Detect which cell encompasses the target text, then output its (X, Y) center coordinate. 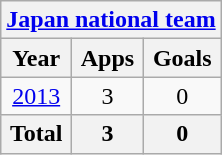
Total (36, 134)
Goals (182, 58)
Japan national team (111, 20)
Year (36, 58)
Apps (108, 58)
2013 (36, 96)
